Pinpoint the cell where the given text exists, returning its (X, Y) midpoint coordinate. 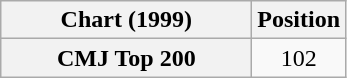
Position (299, 20)
Chart (1999) (126, 20)
CMJ Top 200 (126, 58)
102 (299, 58)
